Search for the cell housing the specified text and yield its (x, y) center coordinate. 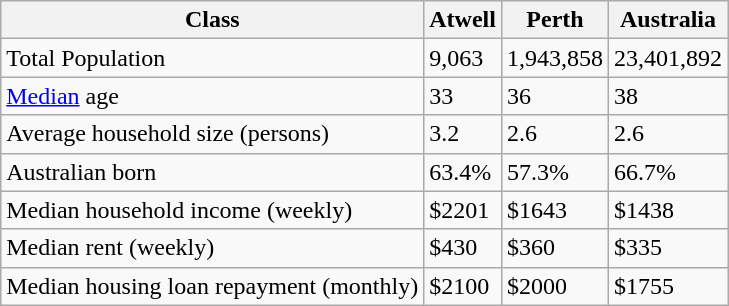
Class (212, 20)
63.4% (463, 172)
38 (668, 96)
Australia (668, 20)
$335 (668, 248)
66.7% (668, 172)
3.2 (463, 134)
23,401,892 (668, 58)
Average household size (persons) (212, 134)
57.3% (554, 172)
$1755 (668, 286)
9,063 (463, 58)
Median household income (weekly) (212, 210)
$360 (554, 248)
1,943,858 (554, 58)
Australian born (212, 172)
$2000 (554, 286)
Total Population (212, 58)
Perth (554, 20)
33 (463, 96)
$2100 (463, 286)
Atwell (463, 20)
Median housing loan repayment (monthly) (212, 286)
$430 (463, 248)
36 (554, 96)
Median age (212, 96)
$2201 (463, 210)
$1643 (554, 210)
Median rent (weekly) (212, 248)
$1438 (668, 210)
